From the cell containing the given text, extract its center point as [X, Y] coordinate. 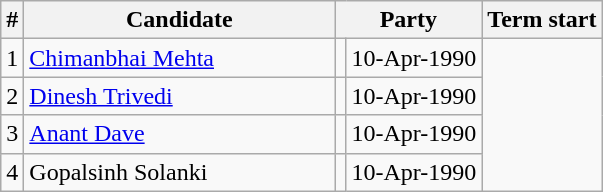
Candidate [180, 20]
Term start [542, 20]
# [12, 20]
Dinesh Trivedi [180, 96]
Anant Dave [180, 134]
3 [12, 134]
Chimanbhai Mehta [180, 58]
4 [12, 172]
2 [12, 96]
Party [408, 20]
1 [12, 58]
Gopalsinh Solanki [180, 172]
